From the cell containing the given text, extract its center point as (x, y) coordinate. 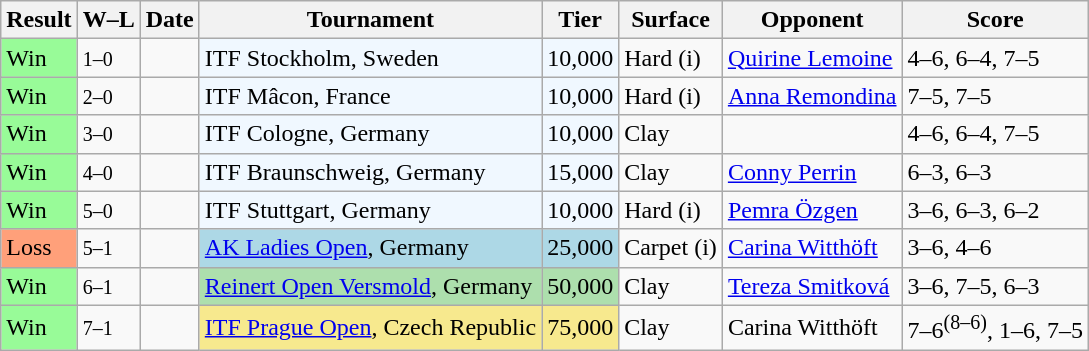
7–6(8–6), 1–6, 7–5 (995, 328)
Tereza Smitková (812, 286)
ITF Cologne, Germany (370, 134)
AK Ladies Open, Germany (370, 248)
3–6, 7–5, 6–3 (995, 286)
Pemra Özgen (812, 210)
Conny Perrin (812, 172)
6–3, 6–3 (995, 172)
4–0 (108, 172)
Tier (580, 20)
50,000 (580, 286)
ITF Stuttgart, Germany (370, 210)
7–5, 7–5 (995, 96)
Carpet (i) (671, 248)
15,000 (580, 172)
Opponent (812, 20)
Tournament (370, 20)
Anna Remondina (812, 96)
Quirine Lemoine (812, 58)
1–0 (108, 58)
75,000 (580, 328)
25,000 (580, 248)
Surface (671, 20)
3–6, 6–3, 6–2 (995, 210)
5–1 (108, 248)
ITF Braunschweig, Germany (370, 172)
W–L (108, 20)
2–0 (108, 96)
ITF Prague Open, Czech Republic (370, 328)
5–0 (108, 210)
3–6, 4–6 (995, 248)
Loss (39, 248)
ITF Mâcon, France (370, 96)
ITF Stockholm, Sweden (370, 58)
6–1 (108, 286)
Result (39, 20)
3–0 (108, 134)
Reinert Open Versmold, Germany (370, 286)
7–1 (108, 328)
Date (170, 20)
Score (995, 20)
